Scan for the cell matching the given text and deliver its (X, Y) coordinate at center. 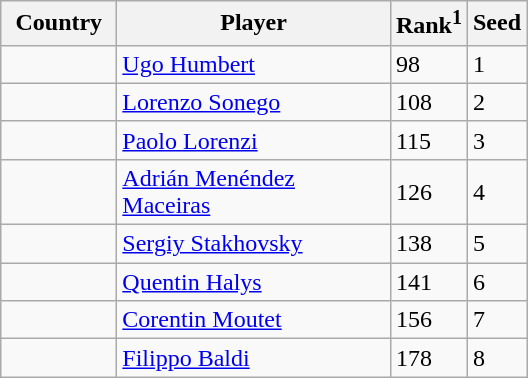
178 (428, 358)
Sergiy Stakhovsky (254, 244)
3 (496, 140)
Country (59, 24)
Quentin Halys (254, 282)
Player (254, 24)
6 (496, 282)
Filippo Baldi (254, 358)
156 (428, 320)
Lorenzo Sonego (254, 102)
1 (496, 64)
2 (496, 102)
Ugo Humbert (254, 64)
Seed (496, 24)
115 (428, 140)
5 (496, 244)
98 (428, 64)
Paolo Lorenzi (254, 140)
138 (428, 244)
8 (496, 358)
126 (428, 192)
4 (496, 192)
141 (428, 282)
108 (428, 102)
Adrián Menéndez Maceiras (254, 192)
Corentin Moutet (254, 320)
7 (496, 320)
Rank1 (428, 24)
